For the text-containing cell, return its midpoint in (x, y) coordinate format. 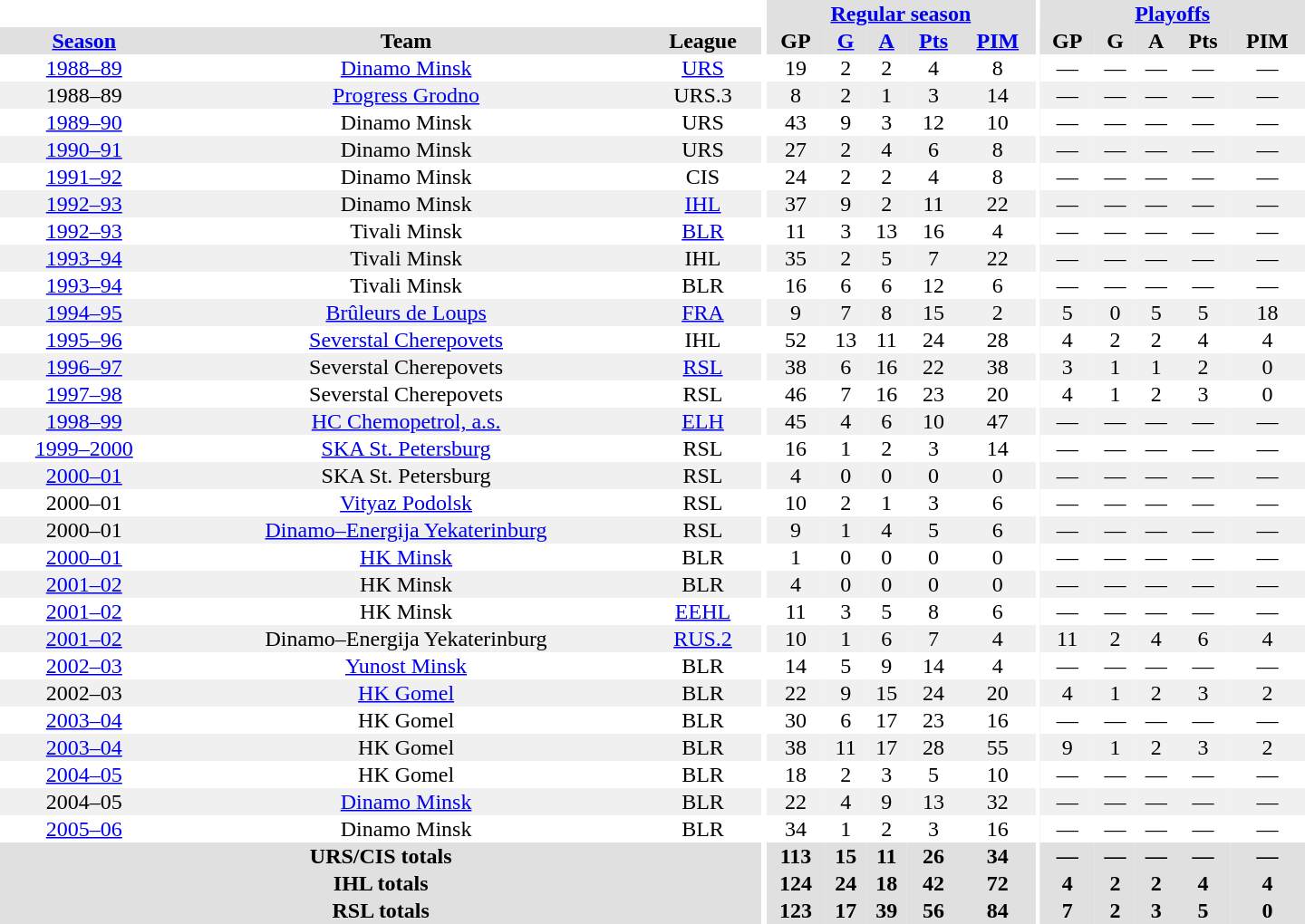
55 (997, 747)
1994–95 (84, 313)
Vityaz Podolsk (406, 503)
124 (796, 883)
45 (796, 421)
1989–90 (84, 122)
37 (796, 204)
52 (796, 340)
Season (84, 41)
43 (796, 122)
CIS (703, 177)
RSL totals (381, 910)
46 (796, 394)
Progress Grodno (406, 95)
72 (997, 883)
Brûleurs de Loups (406, 313)
1996–97 (84, 367)
URS/CIS totals (381, 856)
47 (997, 421)
19 (796, 68)
42 (933, 883)
FRA (703, 313)
1995–96 (84, 340)
ELH (703, 421)
HC Chemopetrol, a.s. (406, 421)
32 (997, 802)
84 (997, 910)
123 (796, 910)
56 (933, 910)
27 (796, 149)
Playoffs (1173, 14)
Yunost Minsk (406, 666)
1991–92 (84, 177)
39 (886, 910)
1999–2000 (84, 448)
1990–91 (84, 149)
Team (406, 41)
RUS.2 (703, 639)
EEHL (703, 611)
113 (796, 856)
26 (933, 856)
35 (796, 258)
1998–99 (84, 421)
1997–98 (84, 394)
IHL totals (381, 883)
League (703, 41)
2005–06 (84, 829)
30 (796, 720)
URS.3 (703, 95)
Regular season (901, 14)
